Pinpoint the cell where the given text exists, returning its (X, Y) midpoint coordinate. 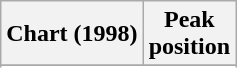
Peakposition (189, 34)
Chart (1998) (72, 34)
